Return (X, Y) of the center of cell containing provided text 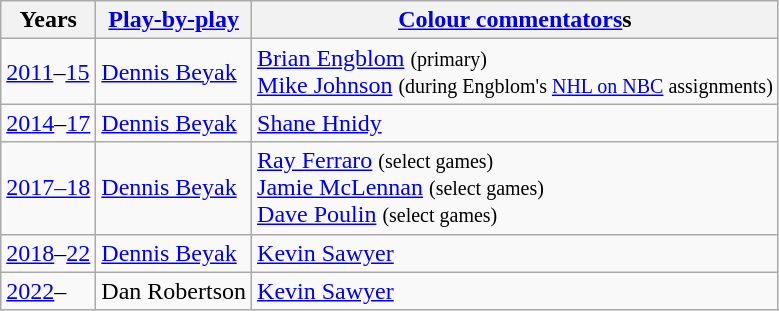
2017–18 (48, 188)
Years (48, 20)
2011–15 (48, 72)
Ray Ferraro (select games)Jamie McLennan (select games)Dave Poulin (select games) (516, 188)
Play-by-play (174, 20)
Dan Robertson (174, 291)
Brian Engblom (primary)Mike Johnson (during Engblom's NHL on NBC assignments) (516, 72)
2014–17 (48, 123)
2022– (48, 291)
Shane Hnidy (516, 123)
2018–22 (48, 253)
Colour commentatorss (516, 20)
